Pinpoint the cell where the given text exists, returning its (X, Y) midpoint coordinate. 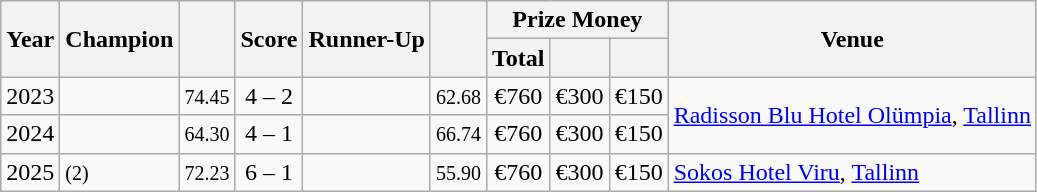
Total (519, 58)
Champion (120, 39)
72.23 (207, 172)
Sokos Hotel Viru, Tallinn (852, 172)
Venue (852, 39)
55.90 (458, 172)
66.74 (458, 134)
2023 (30, 96)
2025 (30, 172)
Score (269, 39)
6 – 1 (269, 172)
Runner-Up (367, 39)
4 – 1 (269, 134)
2024 (30, 134)
Prize Money (578, 20)
4 – 2 (269, 96)
Year (30, 39)
Radisson Blu Hotel Olümpia, Tallinn (852, 115)
(2) (120, 172)
64.30 (207, 134)
62.68 (458, 96)
74.45 (207, 96)
